Return [X, Y] of the center of cell containing provided text 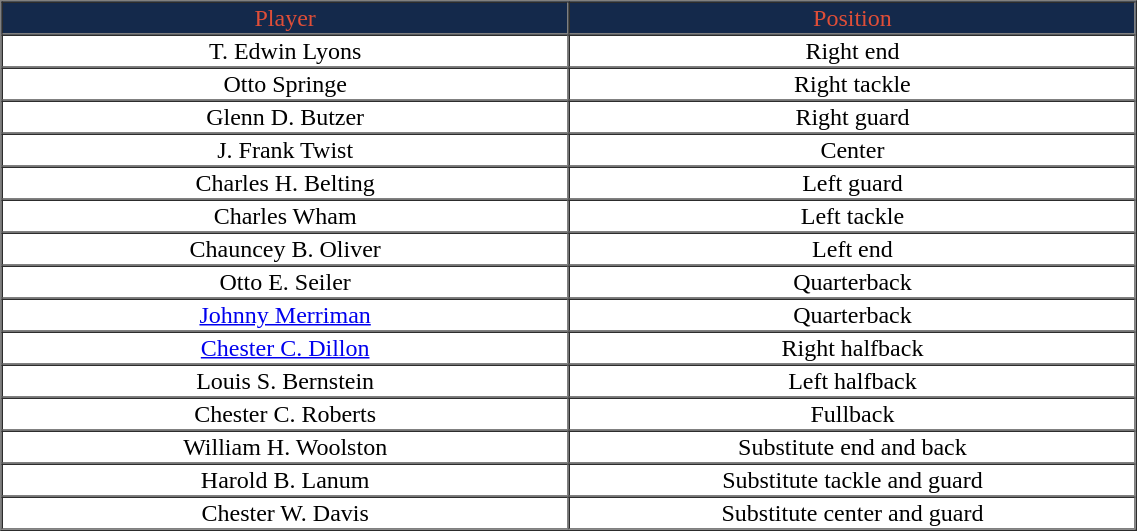
Left halfback [852, 380]
Otto Springe [286, 84]
Left tackle [852, 216]
Louis S. Bernstein [286, 380]
Right guard [852, 116]
Right halfback [852, 348]
Chauncey B. Oliver [286, 248]
Chester W. Davis [286, 512]
Otto E. Seiler [286, 282]
Substitute center and guard [852, 512]
Player [286, 18]
Right end [852, 50]
Chester C. Roberts [286, 414]
Right tackle [852, 84]
Substitute end and back [852, 446]
T. Edwin Lyons [286, 50]
Position [852, 18]
Johnny Merriman [286, 314]
Glenn D. Butzer [286, 116]
William H. Woolston [286, 446]
Harold B. Lanum [286, 480]
J. Frank Twist [286, 150]
Charles H. Belting [286, 182]
Substitute tackle and guard [852, 480]
Left guard [852, 182]
Fullback [852, 414]
Chester C. Dillon [286, 348]
Left end [852, 248]
Charles Wham [286, 216]
Center [852, 150]
